Provide the [X, Y] coordinate of the cell's center where the given text is located.  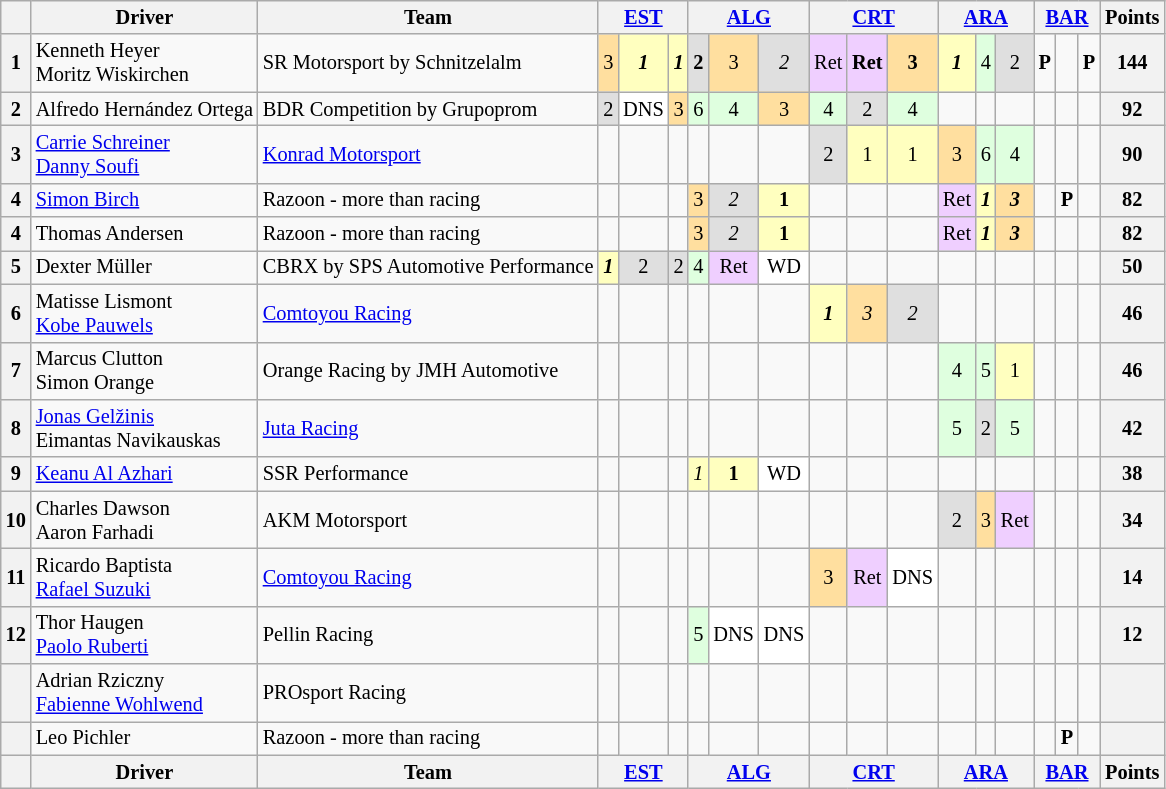
Marcus Clutton Simon Orange [144, 371]
Dexter Müller [144, 267]
Orange Racing by JMH Automotive [428, 371]
Pellin Racing [428, 635]
Charles Dawson Aaron Farhadi [144, 520]
38 [1132, 474]
50 [1132, 267]
8 [16, 428]
Leo Pichler [144, 738]
Thomas Andersen [144, 234]
Simon Birch [144, 200]
PROsport Racing [428, 693]
Konrad Motorsport [428, 154]
9 [16, 474]
SR Motorsport by Schnitzelalm [428, 63]
Thor Haugen Paolo Ruberti [144, 635]
10 [16, 520]
Carrie Schreiner Danny Soufi [144, 154]
Alfredo Hernández Ortega [144, 109]
Ricardo Baptista Rafael Suzuki [144, 577]
CBRX by SPS Automotive Performance [428, 267]
34 [1132, 520]
11 [16, 577]
BDR Competition by Grupoprom [428, 109]
7 [16, 371]
AKM Motorsport [428, 520]
Matisse Lismont Kobe Pauwels [144, 313]
14 [1132, 577]
Jonas Gelžinis Eimantas Navikauskas [144, 428]
90 [1132, 154]
SSR Performance [428, 474]
Juta Racing [428, 428]
144 [1132, 63]
92 [1132, 109]
Adrian Rziczny Fabienne Wohlwend [144, 693]
42 [1132, 428]
Keanu Al Azhari [144, 474]
Kenneth Heyer Moritz Wiskirchen [144, 63]
